Search for the cell housing the specified text and yield its (x, y) center coordinate. 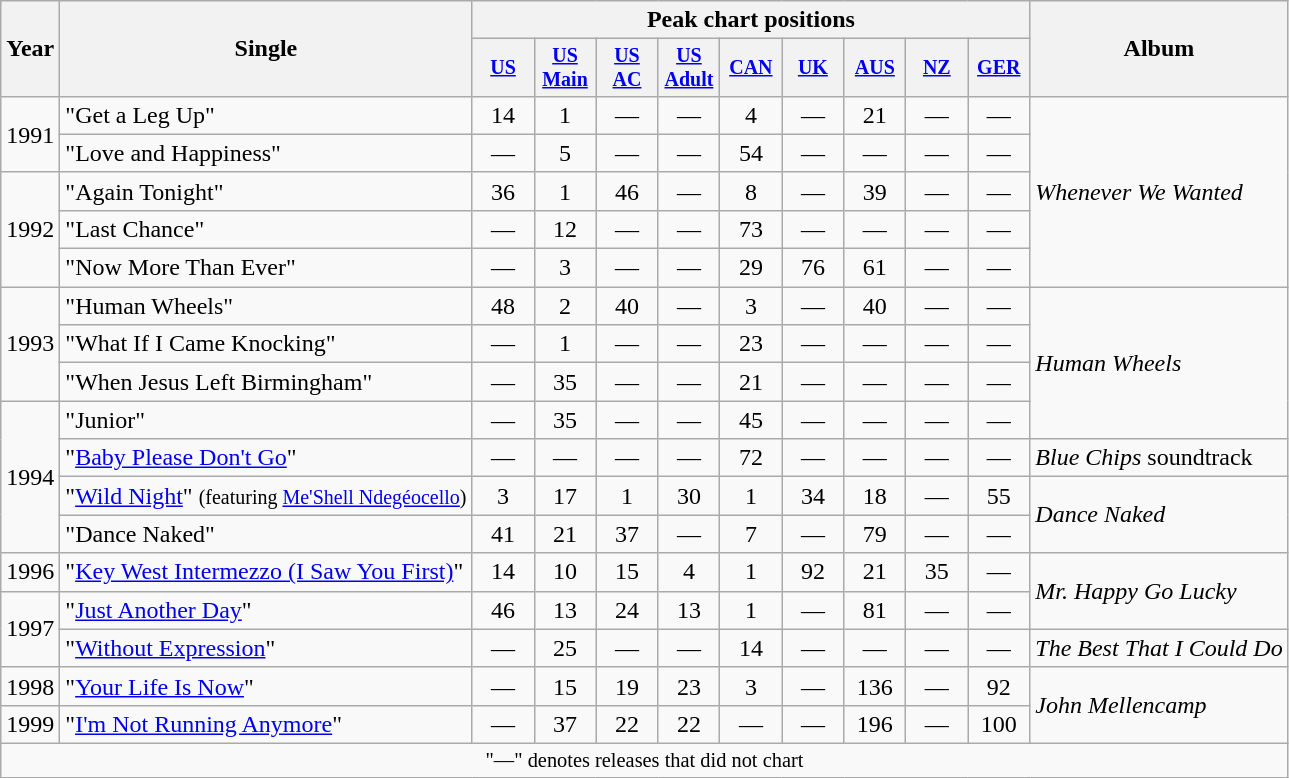
Mr. Happy Go Lucky (1159, 591)
Album (1159, 49)
29 (751, 268)
19 (627, 686)
1991 (30, 134)
"Baby Please Don't Go" (266, 458)
10 (565, 572)
"What If I Came Knocking" (266, 344)
54 (751, 153)
24 (627, 610)
1996 (30, 572)
US AC (627, 68)
48 (503, 306)
"Now More Than Ever" (266, 268)
"—" denotes releases that did not chart (644, 760)
"Love and Happiness" (266, 153)
John Mellencamp (1159, 705)
NZ (937, 68)
"When Jesus Left Birmingham" (266, 382)
1993 (30, 344)
1999 (30, 724)
US Adult (689, 68)
34 (813, 496)
Blue Chips soundtrack (1159, 458)
"Key West Intermezzo (I Saw You First)" (266, 572)
41 (503, 534)
Whenever We Wanted (1159, 191)
8 (751, 191)
76 (813, 268)
GER (999, 68)
"Junior" (266, 420)
The Best That I Could Do (1159, 648)
Human Wheels (1159, 363)
Year (30, 49)
"I'm Not Running Anymore" (266, 724)
61 (875, 268)
81 (875, 610)
"Dance Naked" (266, 534)
"Last Chance" (266, 229)
45 (751, 420)
1997 (30, 629)
2 (565, 306)
1992 (30, 229)
136 (875, 686)
30 (689, 496)
100 (999, 724)
Peak chart positions (751, 20)
72 (751, 458)
1998 (30, 686)
5 (565, 153)
Single (266, 49)
"Get a Leg Up" (266, 115)
"Again Tonight" (266, 191)
36 (503, 191)
79 (875, 534)
7 (751, 534)
55 (999, 496)
"Wild Night" (featuring Me'Shell Ndegéocello) (266, 496)
"Your Life Is Now" (266, 686)
US Main (565, 68)
196 (875, 724)
39 (875, 191)
12 (565, 229)
CAN (751, 68)
Dance Naked (1159, 515)
"Human Wheels" (266, 306)
AUS (875, 68)
1994 (30, 477)
25 (565, 648)
UK (813, 68)
18 (875, 496)
US (503, 68)
17 (565, 496)
73 (751, 229)
"Without Expression" (266, 648)
"Just Another Day" (266, 610)
